Provide the [X, Y] coordinate of the cell's center where the given text is located.  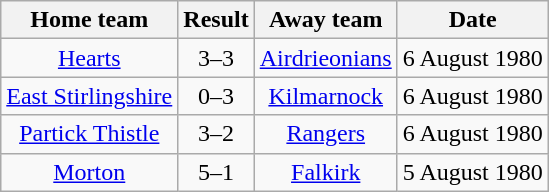
3–3 [216, 58]
Airdrieonians [326, 58]
Kilmarnock [326, 96]
Home team [90, 20]
Partick Thistle [90, 134]
Morton [90, 172]
Rangers [326, 134]
East Stirlingshire [90, 96]
0–3 [216, 96]
Falkirk [326, 172]
Hearts [90, 58]
5 August 1980 [472, 172]
Date [472, 20]
Away team [326, 20]
5–1 [216, 172]
Result [216, 20]
3–2 [216, 134]
